Pinpoint the cell where the given text exists, returning its [X, Y] midpoint coordinate. 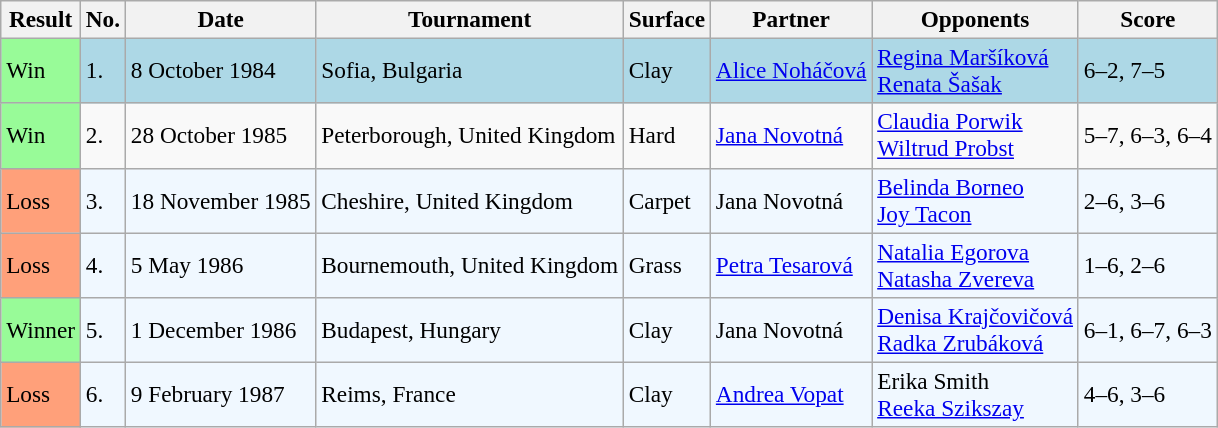
No. [102, 19]
Grass [666, 264]
5. [102, 330]
1–6, 2–6 [1148, 264]
Reims, France [470, 394]
Date [220, 19]
Result [41, 19]
6. [102, 394]
Belinda Borneo Joy Tacon [976, 200]
1 December 1986 [220, 330]
8 October 1984 [220, 70]
Erika Smith Reeka Szikszay [976, 394]
Natalia Egorova Natasha Zvereva [976, 264]
Alice Noháčová [790, 70]
Denisa Krajčovičová Radka Zrubáková [976, 330]
Regina Maršíková Renata Šašak [976, 70]
4. [102, 264]
2–6, 3–6 [1148, 200]
Partner [790, 19]
Surface [666, 19]
Claudia Porwik Wiltrud Probst [976, 136]
28 October 1985 [220, 136]
Winner [41, 330]
2. [102, 136]
5 May 1986 [220, 264]
9 February 1987 [220, 394]
Sofia, Bulgaria [470, 70]
Score [1148, 19]
Bournemouth, United Kingdom [470, 264]
6–1, 6–7, 6–3 [1148, 330]
3. [102, 200]
Carpet [666, 200]
Cheshire, United Kingdom [470, 200]
Peterborough, United Kingdom [470, 136]
Petra Tesarová [790, 264]
1. [102, 70]
6–2, 7–5 [1148, 70]
18 November 1985 [220, 200]
4–6, 3–6 [1148, 394]
Hard [666, 136]
Opponents [976, 19]
5–7, 6–3, 6–4 [1148, 136]
Tournament [470, 19]
Andrea Vopat [790, 394]
Budapest, Hungary [470, 330]
